Capture the cell that displays the provided text and extract its [x, y] central coordinate. 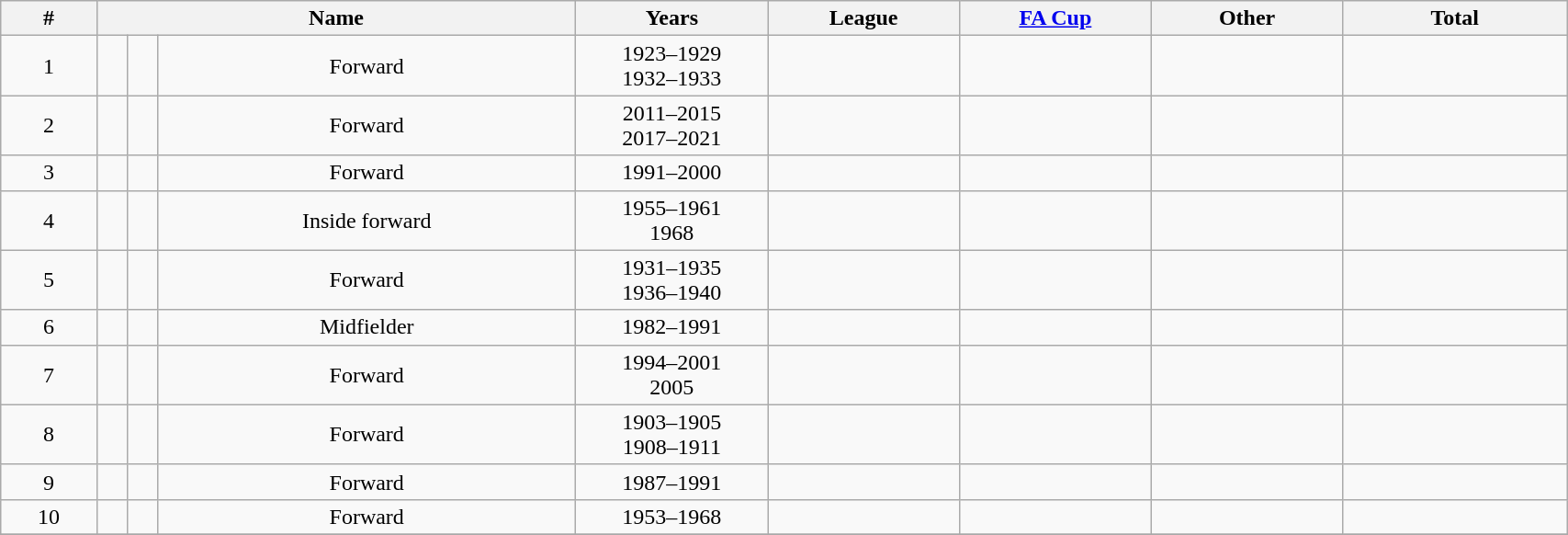
1982–1991 [672, 327]
Midfielder [366, 327]
2 [49, 125]
1994–20012005 [672, 375]
# [49, 18]
1931–19351936–1940 [672, 279]
9 [49, 482]
3 [49, 173]
8 [49, 434]
1955–19611968 [672, 221]
1953–1968 [672, 517]
1991–2000 [672, 173]
League [863, 18]
FA Cup [1055, 18]
Inside forward [366, 221]
1903–19051908–1911 [672, 434]
7 [49, 375]
Years [672, 18]
1987–1991 [672, 482]
4 [49, 221]
10 [49, 517]
1 [49, 66]
Name [336, 18]
6 [49, 327]
2011–20152017–2021 [672, 125]
5 [49, 279]
Total [1455, 18]
Other [1247, 18]
1923–19291932–1933 [672, 66]
